Capture the cell that displays the provided text and extract its [x, y] central coordinate. 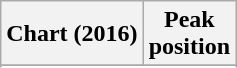
Chart (2016) [72, 34]
Peakposition [189, 34]
